Extract the (x, y) coordinate from the center of the cell holding the provided text.  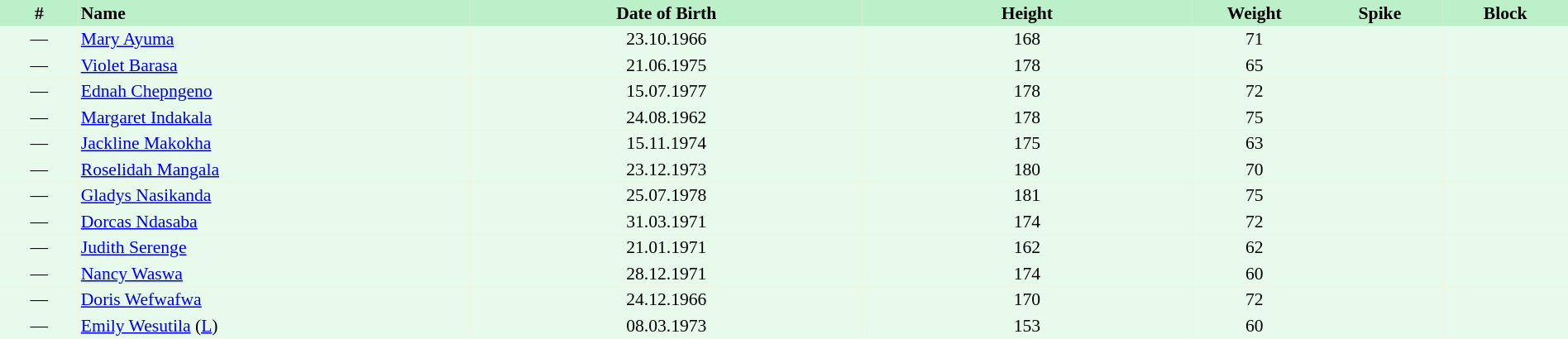
Emily Wesutila (L) (275, 326)
71 (1255, 40)
175 (1027, 144)
65 (1255, 65)
Date of Birth (667, 13)
62 (1255, 248)
180 (1027, 169)
25.07.1978 (667, 195)
28.12.1971 (667, 274)
23.10.1966 (667, 40)
Ednah Chepngeno (275, 91)
# (40, 13)
21.06.1975 (667, 65)
170 (1027, 299)
181 (1027, 195)
Dorcas Ndasaba (275, 222)
21.01.1971 (667, 248)
31.03.1971 (667, 222)
Spike (1380, 13)
168 (1027, 40)
Name (275, 13)
Gladys Nasikanda (275, 195)
63 (1255, 144)
Margaret Indakala (275, 117)
153 (1027, 326)
Height (1027, 13)
Jackline Makokha (275, 144)
Violet Barasa (275, 65)
08.03.1973 (667, 326)
Roselidah Mangala (275, 169)
70 (1255, 169)
24.12.1966 (667, 299)
Mary Ayuma (275, 40)
15.07.1977 (667, 91)
24.08.1962 (667, 117)
Doris Wefwafwa (275, 299)
Nancy Waswa (275, 274)
15.11.1974 (667, 144)
162 (1027, 248)
Weight (1255, 13)
23.12.1973 (667, 169)
Block (1505, 13)
Judith Serenge (275, 248)
